For the text-containing cell, return its midpoint in (x, y) coordinate format. 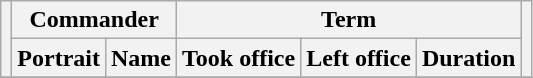
Portrait (59, 58)
Term (349, 20)
Duration (468, 58)
Name (140, 58)
Commander (94, 20)
Left office (359, 58)
Took office (239, 58)
